Pinpoint the cell where the given text exists, returning its (X, Y) midpoint coordinate. 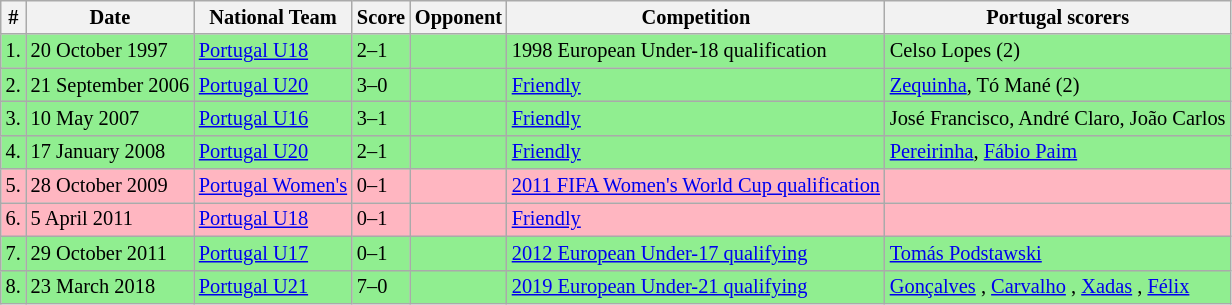
2019 European Under-21 qualifying (696, 287)
20 October 1997 (110, 51)
Pereirinha, Fábio Paim (1058, 152)
5. (14, 186)
3–0 (381, 85)
2011 FIFA Women's World Cup qualification (696, 186)
National Team (273, 17)
7–0 (381, 287)
Portugal scorers (1058, 17)
8. (14, 287)
6. (14, 219)
# (14, 17)
Portugal U16 (273, 118)
17 January 2008 (110, 152)
21 September 2006 (110, 85)
Portugal Women's (273, 186)
Zequinha, Tó Mané (2) (1058, 85)
Gonçalves , Carvalho , Xadas , Félix (1058, 287)
3–1 (381, 118)
Portugal U17 (273, 253)
Score (381, 17)
3. (14, 118)
Portugal U21 (273, 287)
Date (110, 17)
Competition (696, 17)
29 October 2011 (110, 253)
23 March 2018 (110, 287)
28 October 2009 (110, 186)
10 May 2007 (110, 118)
4. (14, 152)
7. (14, 253)
Tomás Podstawski (1058, 253)
Celso Lopes (2) (1058, 51)
2012 European Under-17 qualifying (696, 253)
5 April 2011 (110, 219)
1. (14, 51)
José Francisco, André Claro, João Carlos (1058, 118)
2. (14, 85)
1998 European Under-18 qualification (696, 51)
Opponent (458, 17)
